Determine the (X, Y) coordinate at the center of the cell enclosing the given text.  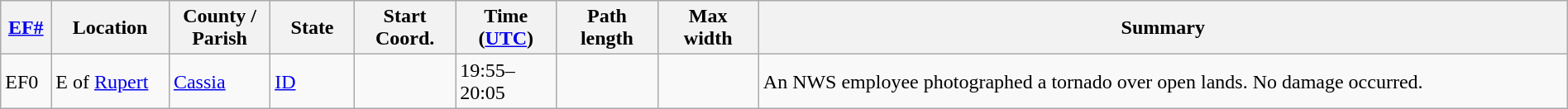
Path length (607, 28)
An NWS employee photographed a tornado over open lands. No damage occurred. (1163, 81)
Cassia (219, 81)
EF# (26, 28)
E of Rupert (111, 81)
EF0 (26, 81)
County / Parish (219, 28)
Summary (1163, 28)
Max width (708, 28)
State (313, 28)
ID (313, 81)
19:55–20:05 (506, 81)
Location (111, 28)
Time (UTC) (506, 28)
Start Coord. (404, 28)
